Locate the cell with the specified text and output its [x, y] center coordinate. 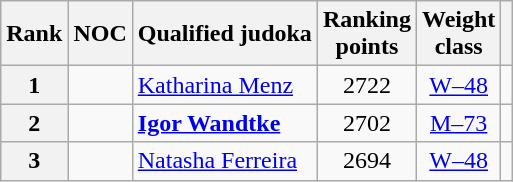
Katharina Menz [224, 85]
Igor Wandtke [224, 123]
Rankingpoints [366, 34]
2 [34, 123]
Natasha Ferreira [224, 161]
2694 [366, 161]
1 [34, 85]
Rank [34, 34]
Qualified judoka [224, 34]
2702 [366, 123]
3 [34, 161]
2722 [366, 85]
Weightclass [458, 34]
NOC [100, 34]
M–73 [458, 123]
